Return (X, Y) of the center of cell containing provided text 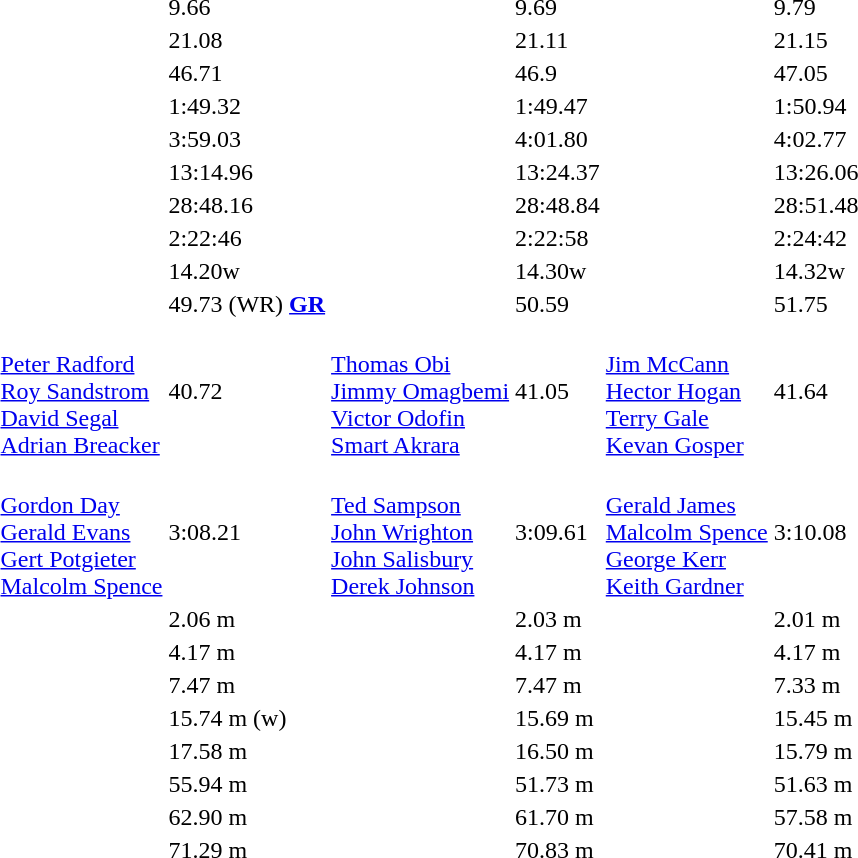
4:01.80 (558, 139)
14.30w (558, 271)
3:59.03 (247, 139)
21.08 (247, 40)
3:08.21 (247, 532)
28:48.16 (247, 205)
2.03 m (558, 619)
1:49.32 (247, 106)
2:22:46 (247, 238)
Gerald JamesMalcolm SpenceGeorge KerrKeith Gardner (686, 532)
55.94 m (247, 784)
2:22:58 (558, 238)
2.06 m (247, 619)
46.9 (558, 73)
21.11 (558, 40)
3:09.61 (558, 532)
13:24.37 (558, 172)
49.73 (WR) GR (247, 304)
15.69 m (558, 718)
17.58 m (247, 751)
41.05 (558, 391)
Thomas ObiJimmy OmagbemiVictor OdofinSmart Akrara (420, 391)
50.59 (558, 304)
16.50 m (558, 751)
51.73 m (558, 784)
28:48.84 (558, 205)
Jim McCannHector HoganTerry GaleKevan Gosper (686, 391)
15.74 m (w) (247, 718)
13:14.96 (247, 172)
46.71 (247, 73)
61.70 m (558, 817)
Ted SampsonJohn WrightonJohn SalisburyDerek Johnson (420, 532)
14.20w (247, 271)
1:49.47 (558, 106)
62.90 m (247, 817)
40.72 (247, 391)
